Return [x, y] of the center of cell containing provided text 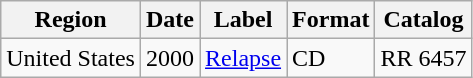
Relapse [244, 58]
Region [71, 20]
RR 6457 [424, 58]
United States [71, 58]
Format [331, 20]
Label [244, 20]
2000 [170, 58]
Catalog [424, 20]
CD [331, 58]
Date [170, 20]
